From the cell containing the given text, extract its center point as [x, y] coordinate. 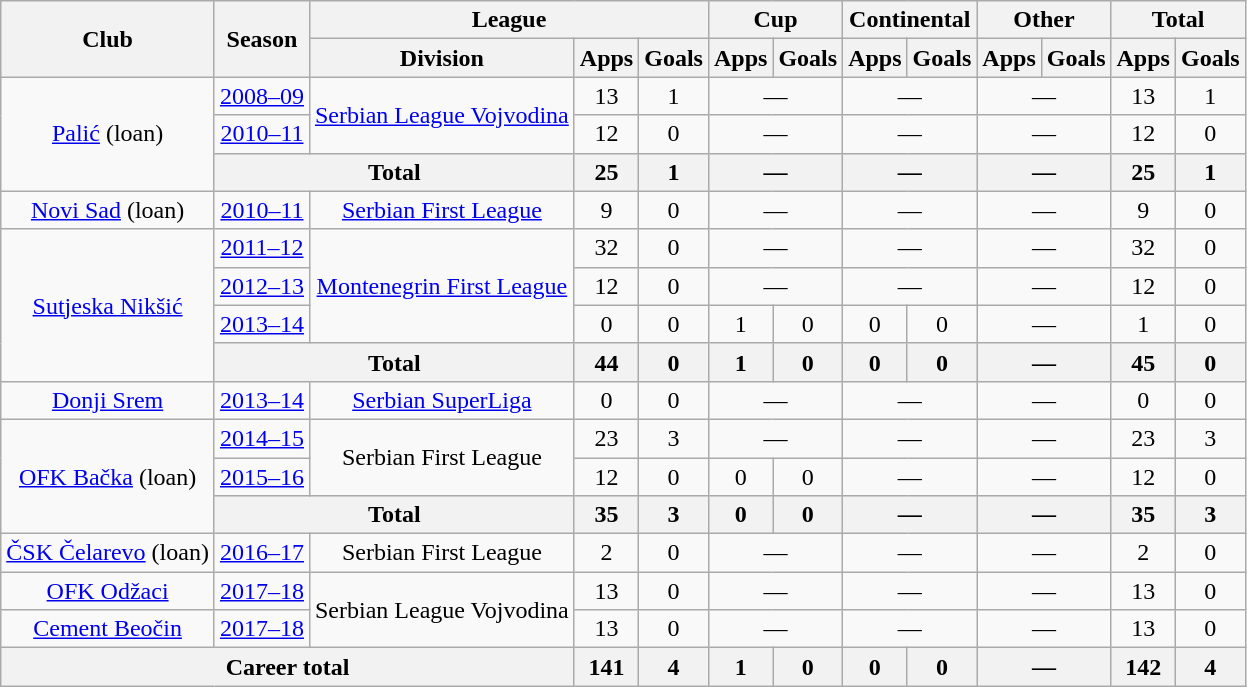
2012–13 [262, 286]
Montenegrin First League [442, 286]
OFK Odžaci [108, 591]
Division [442, 58]
Cement Beočin [108, 629]
141 [606, 667]
ČSK Čelarevo (loan) [108, 553]
2015–16 [262, 477]
Palić (loan) [108, 134]
2011–12 [262, 248]
Cup [775, 20]
2016–17 [262, 553]
Continental [910, 20]
45 [1143, 362]
Donji Srem [108, 400]
Other [1044, 20]
Serbian SuperLiga [442, 400]
OFK Bačka (loan) [108, 476]
Career total [288, 667]
2008–09 [262, 96]
Novi Sad (loan) [108, 210]
Sutjeska Nikšić [108, 305]
2014–15 [262, 438]
142 [1143, 667]
44 [606, 362]
Season [262, 39]
Club [108, 39]
League [508, 20]
